Locate the cell with the specified text and output its (X, Y) center coordinate. 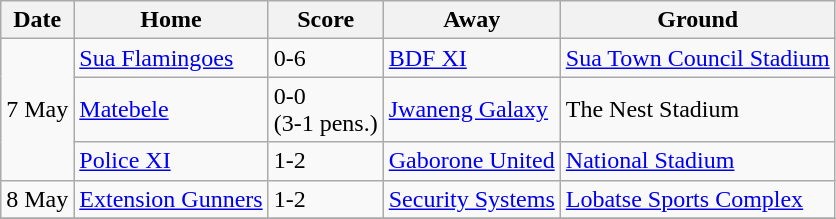
Sua Flamingoes (171, 58)
BDF XI (472, 58)
The Nest Stadium (698, 110)
Gaborone United (472, 161)
Police XI (171, 161)
Matebele (171, 110)
0-0(3-1 pens.) (326, 110)
National Stadium (698, 161)
Ground (698, 20)
Home (171, 20)
7 May (38, 110)
Extension Gunners (171, 199)
Security Systems (472, 199)
Score (326, 20)
Sua Town Council Stadium (698, 58)
Jwaneng Galaxy (472, 110)
0-6 (326, 58)
Away (472, 20)
Lobatse Sports Complex (698, 199)
Date (38, 20)
8 May (38, 199)
